Search for the cell housing the specified text and yield its (x, y) center coordinate. 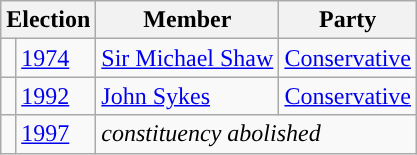
John Sykes (188, 96)
1997 (56, 134)
Member (188, 20)
1992 (56, 96)
Party (348, 20)
Sir Michael Shaw (188, 58)
constituency abolished (256, 134)
Election (48, 20)
1974 (56, 58)
